From the cell containing the given text, extract its center point as [X, Y] coordinate. 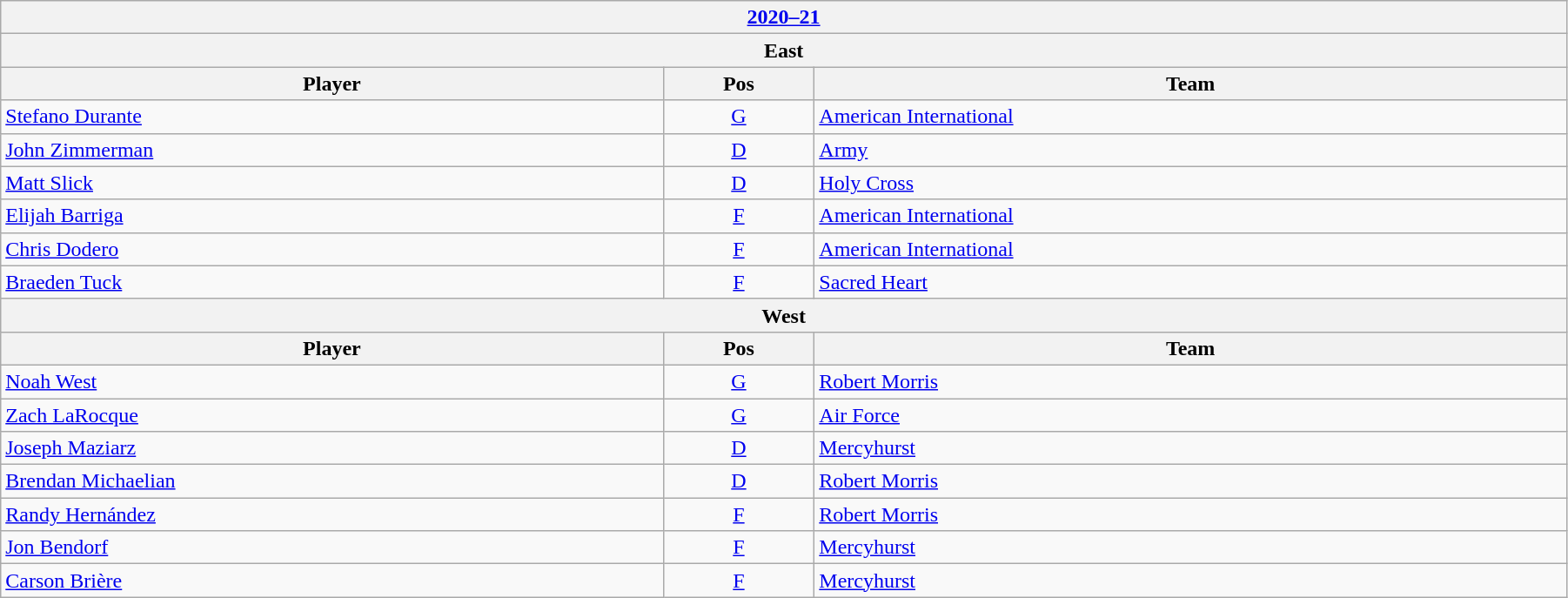
Braeden Tuck [332, 282]
Brendan Michaelian [332, 481]
Jon Bendorf [332, 548]
Randy Hernández [332, 514]
West [784, 315]
Holy Cross [1190, 183]
Sacred Heart [1190, 282]
Joseph Maziarz [332, 448]
Carson Brière [332, 581]
2020–21 [784, 17]
Elijah Barriga [332, 216]
Chris Dodero [332, 249]
Stefano Durante [332, 117]
John Zimmerman [332, 150]
Army [1190, 150]
East [784, 50]
Matt Slick [332, 183]
Air Force [1190, 415]
Noah West [332, 381]
Zach LaRocque [332, 415]
